Capture the cell that displays the provided text and extract its [X, Y] central coordinate. 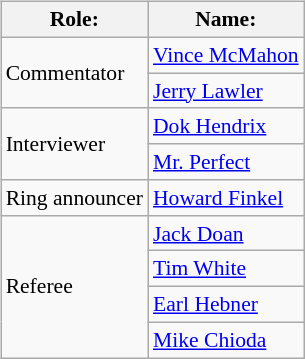
Name: [226, 20]
Ring announcer [74, 198]
Howard Finkel [226, 198]
Mr. Perfect [226, 162]
Mike Chioda [226, 340]
Referee [74, 286]
Commentator [74, 72]
Jack Doan [226, 233]
Vince McMahon [226, 55]
Jerry Lawler [226, 91]
Dok Hendrix [226, 126]
Role: [74, 20]
Tim White [226, 269]
Interviewer [74, 144]
Earl Hebner [226, 305]
